Search for the cell housing the specified text and yield its (x, y) center coordinate. 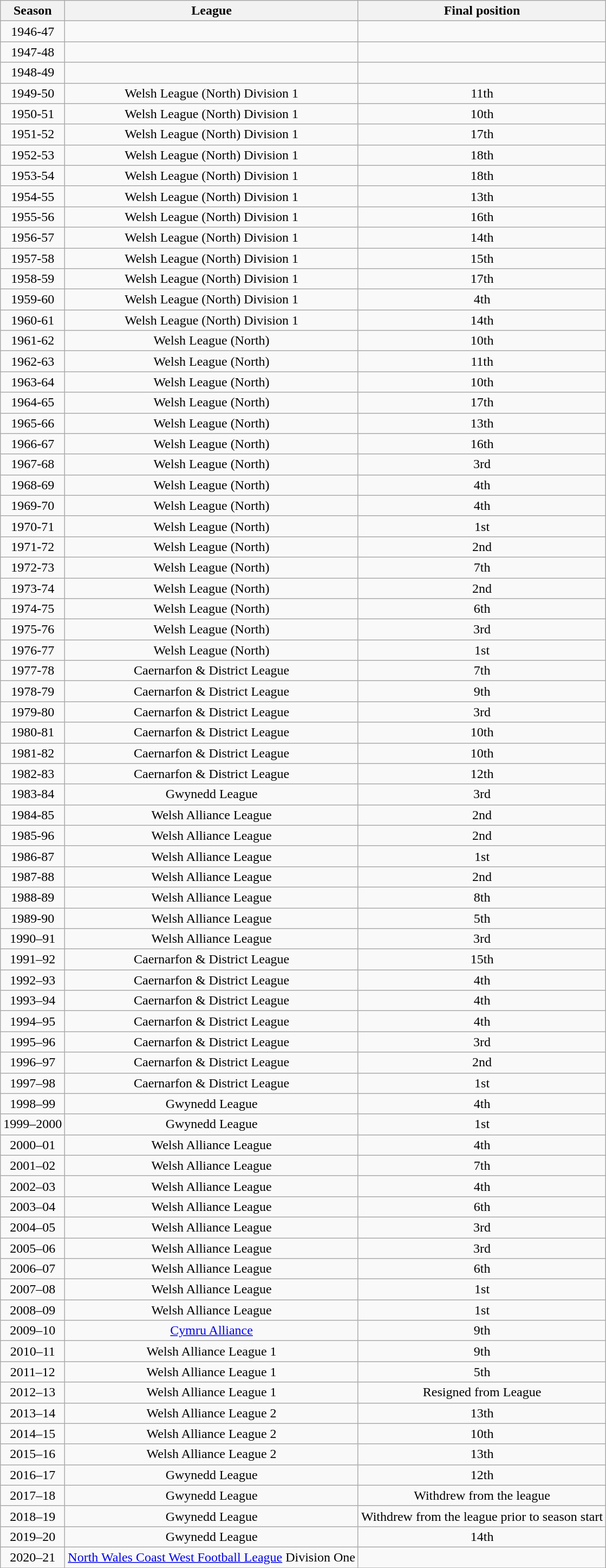
2008–09 (32, 1310)
2006–07 (32, 1269)
1982-83 (32, 774)
1991–92 (32, 960)
1975-76 (32, 630)
1948-49 (32, 73)
1988-89 (32, 897)
1968-69 (32, 485)
2000–01 (32, 1145)
1990–91 (32, 939)
1965-66 (32, 423)
2004–05 (32, 1227)
1952-53 (32, 155)
2010–11 (32, 1351)
1985-96 (32, 835)
1972-73 (32, 567)
Final position (482, 11)
1949-50 (32, 93)
2013–14 (32, 1413)
2019–20 (32, 1537)
1987-88 (32, 877)
Withdrew from the league (482, 1495)
Withdrew from the league prior to season start (482, 1516)
1976-77 (32, 650)
1997–98 (32, 1083)
2015–16 (32, 1454)
2001–02 (32, 1165)
2018–19 (32, 1516)
1994–95 (32, 1021)
1957-58 (32, 258)
1969-70 (32, 506)
2016–17 (32, 1475)
1955-56 (32, 217)
1964-65 (32, 403)
1977-78 (32, 671)
1971-72 (32, 547)
2014–15 (32, 1434)
1989-90 (32, 918)
1951-52 (32, 134)
Cymru Alliance (212, 1331)
1974-75 (32, 609)
1992–93 (32, 980)
1956-57 (32, 237)
2003–04 (32, 1207)
1973-74 (32, 588)
2012–13 (32, 1392)
1980-81 (32, 733)
1959-60 (32, 300)
1950-51 (32, 114)
2011–12 (32, 1372)
1963-64 (32, 382)
2017–18 (32, 1495)
1946-47 (32, 31)
1962-63 (32, 361)
1954-55 (32, 196)
8th (482, 897)
1981-82 (32, 753)
League (212, 11)
1947-48 (32, 52)
1999–2000 (32, 1124)
1998–99 (32, 1104)
2002–03 (32, 1186)
1984-85 (32, 815)
1960-61 (32, 320)
1966-67 (32, 444)
Season (32, 11)
1983-84 (32, 794)
2009–10 (32, 1331)
2005–06 (32, 1248)
2007–08 (32, 1290)
1978-79 (32, 691)
Resigned from League (482, 1392)
1993–94 (32, 1001)
1995–96 (32, 1042)
1967-68 (32, 464)
1953-54 (32, 176)
North Wales Coast West Football League Division One (212, 1557)
1986-87 (32, 856)
1970-71 (32, 526)
1958-59 (32, 279)
1979-80 (32, 712)
1961-62 (32, 341)
1996–97 (32, 1062)
2020–21 (32, 1557)
